Return the (x, y) coordinate for the center point of the cell that contains the specified text.  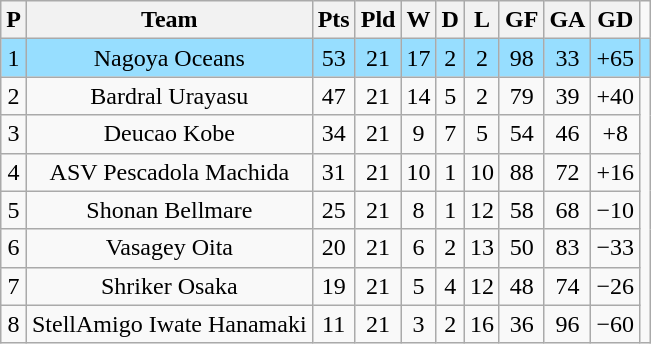
36 (521, 324)
98 (521, 58)
33 (568, 58)
17 (418, 58)
47 (334, 96)
58 (521, 210)
Deucao Kobe (169, 134)
+65 (616, 58)
Shriker Osaka (169, 286)
46 (568, 134)
16 (482, 324)
9 (418, 134)
−60 (616, 324)
StellAmigo Iwate Hanamaki (169, 324)
GD (616, 20)
50 (521, 248)
39 (568, 96)
31 (334, 172)
11 (334, 324)
74 (568, 286)
D (450, 20)
+16 (616, 172)
72 (568, 172)
Shonan Bellmare (169, 210)
79 (521, 96)
Nagoya Oceans (169, 58)
88 (521, 172)
−33 (616, 248)
ASV Pescadola Machida (169, 172)
20 (334, 248)
W (418, 20)
54 (521, 134)
53 (334, 58)
+40 (616, 96)
Pts (334, 20)
25 (334, 210)
Vasagey Oita (169, 248)
−10 (616, 210)
GA (568, 20)
P (14, 20)
48 (521, 286)
Bardral Urayasu (169, 96)
19 (334, 286)
96 (568, 324)
+8 (616, 134)
83 (568, 248)
14 (418, 96)
Team (169, 20)
13 (482, 248)
GF (521, 20)
68 (568, 210)
34 (334, 134)
Pld (378, 20)
L (482, 20)
−26 (616, 286)
